Output the (X, Y) coordinate of the center of the cell containing the given text.  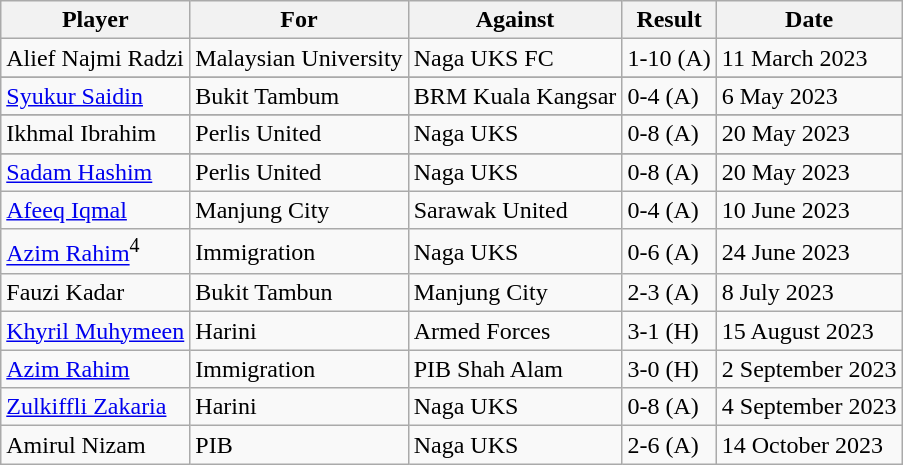
Zulkiffli Zakaria (96, 407)
1-10 (A) (669, 58)
Sarawak United (515, 210)
Naga UKS FC (515, 58)
Fauzi Kadar (96, 293)
Against (515, 20)
Ikhmal Ibrahim (96, 134)
11 March 2023 (809, 58)
Alief Najmi Radzi (96, 58)
Bukit Tambun (299, 293)
15 August 2023 (809, 331)
14 October 2023 (809, 445)
2-3 (A) (669, 293)
Armed Forces (515, 331)
Malaysian University (299, 58)
PIB (299, 445)
2 September 2023 (809, 369)
Sadam Hashim (96, 172)
0-6 (A) (669, 252)
6 May 2023 (809, 96)
Date (809, 20)
Khyril Muhymeen (96, 331)
24 June 2023 (809, 252)
Afeeq Iqmal (96, 210)
Player (96, 20)
PIB Shah Alam (515, 369)
4 September 2023 (809, 407)
2-6 (A) (669, 445)
10 June 2023 (809, 210)
3-0 (H) (669, 369)
Amirul Nizam (96, 445)
BRM Kuala Kangsar (515, 96)
3-1 (H) (669, 331)
For (299, 20)
8 July 2023 (809, 293)
Bukit Tambum (299, 96)
Result (669, 20)
Azim Rahim4 (96, 252)
Azim Rahim (96, 369)
Syukur Saidin (96, 96)
